Determine the [X, Y] coordinate at the center of the cell enclosing the given text.  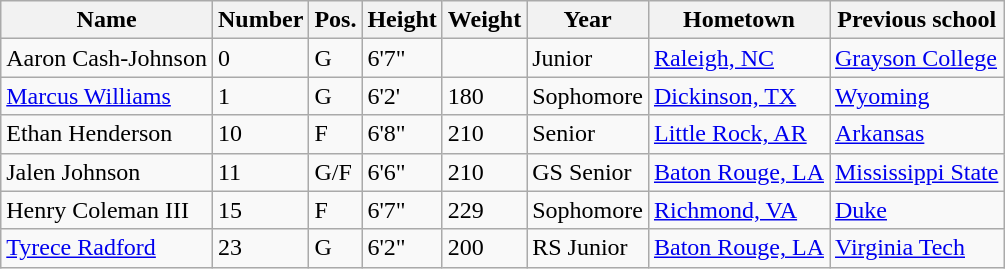
6'2" [402, 248]
Ethan Henderson [107, 134]
200 [484, 248]
Pos. [336, 20]
11 [260, 172]
15 [260, 210]
229 [484, 210]
Virginia Tech [917, 248]
Marcus Williams [107, 96]
180 [484, 96]
Number [260, 20]
Richmond, VA [738, 210]
Tyrece Radford [107, 248]
6'2' [402, 96]
10 [260, 134]
Dickinson, TX [738, 96]
Grayson College [917, 58]
Little Rock, AR [738, 134]
Jalen Johnson [107, 172]
Hometown [738, 20]
Raleigh, NC [738, 58]
Junior [588, 58]
GS Senior [588, 172]
Duke [917, 210]
Wyoming [917, 96]
6'6" [402, 172]
Senior [588, 134]
6'8" [402, 134]
Henry Coleman III [107, 210]
0 [260, 58]
Year [588, 20]
Weight [484, 20]
Aaron Cash-Johnson [107, 58]
RS Junior [588, 248]
Height [402, 20]
Mississippi State [917, 172]
1 [260, 96]
23 [260, 248]
G/F [336, 172]
Previous school [917, 20]
Arkansas [917, 134]
Name [107, 20]
